Locate the cell with the specified text and output its [X, Y] center coordinate. 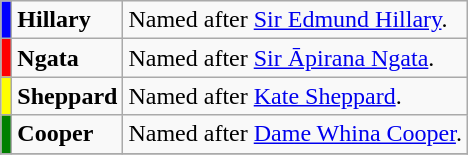
Named after Sir Edmund Hillary. [296, 20]
Cooper [68, 134]
Named after Dame Whina Cooper. [296, 134]
Hillary [68, 20]
Ngata [68, 58]
Named after Kate Sheppard. [296, 96]
Sheppard [68, 96]
Named after Sir Āpirana Ngata. [296, 58]
